Capture the cell that displays the provided text and extract its (X, Y) central coordinate. 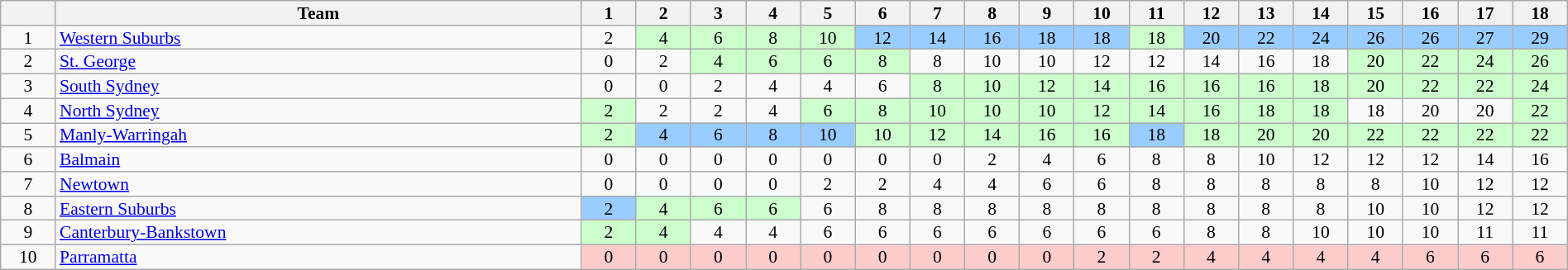
27 (1485, 38)
17 (1485, 13)
Parramatta (318, 258)
Newtown (318, 184)
Manly-Warringah (318, 135)
South Sydney (318, 87)
15 (1375, 13)
North Sydney (318, 111)
Eastern Suburbs (318, 209)
Canterbury-Bankstown (318, 233)
St. George (318, 62)
Team (318, 13)
13 (1266, 13)
29 (1540, 38)
Balmain (318, 159)
Western Suburbs (318, 38)
